Capture the cell that displays the provided text and extract its [X, Y] central coordinate. 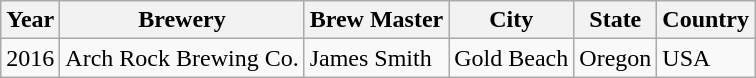
2016 [30, 58]
USA [706, 58]
Brewery [182, 20]
James Smith [376, 58]
Year [30, 20]
City [512, 20]
Gold Beach [512, 58]
Country [706, 20]
Arch Rock Brewing Co. [182, 58]
State [616, 20]
Brew Master [376, 20]
Oregon [616, 58]
